Provide the [x, y] coordinate of the cell's center where the given text is located.  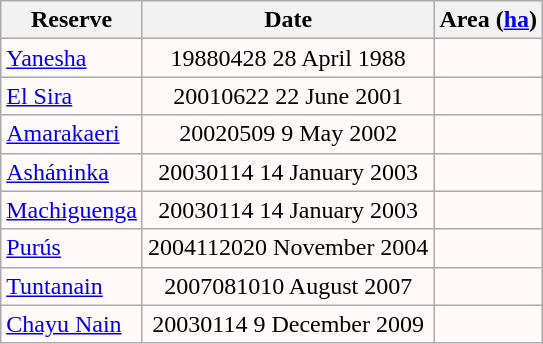
20030114 9 December 2009 [288, 324]
Yanesha [72, 58]
20020509 9 May 2002 [288, 134]
Area (ha) [488, 20]
Asháninka [72, 172]
El Sira [72, 96]
19880428 28 April 1988 [288, 58]
2007081010 August 2007 [288, 286]
Reserve [72, 20]
20010622 22 June 2001 [288, 96]
Tuntanain [72, 286]
Purús [72, 248]
Date [288, 20]
Amarakaeri [72, 134]
Machiguenga [72, 210]
2004112020 November 2004 [288, 248]
Chayu Nain [72, 324]
